For the text-containing cell, return its midpoint in (x, y) coordinate format. 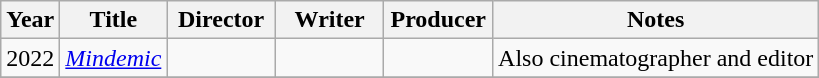
Notes (656, 20)
Also cinematographer and editor (656, 58)
Year (30, 20)
Writer (330, 20)
Mindemic (114, 58)
Director (222, 20)
Title (114, 20)
2022 (30, 58)
Producer (438, 20)
